Detect which cell encompasses the target text, then output its (X, Y) center coordinate. 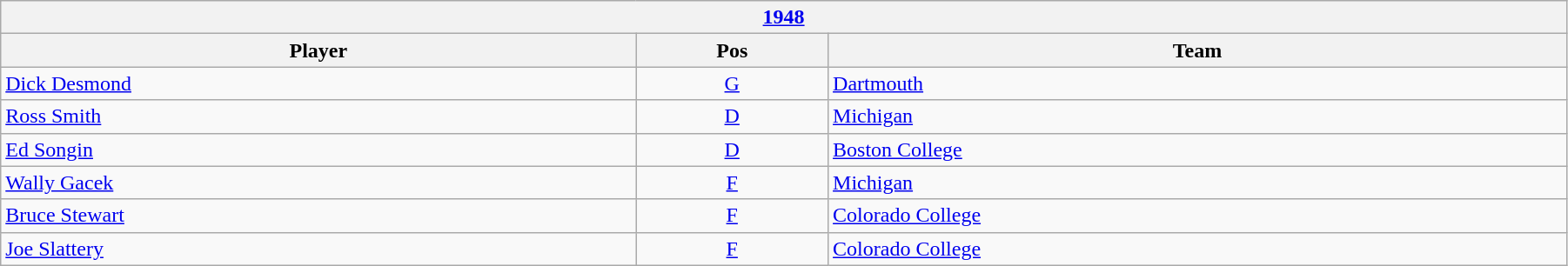
Team (1197, 50)
Pos (733, 50)
Ross Smith (318, 116)
Dartmouth (1197, 83)
Ed Songin (318, 150)
Player (318, 50)
Boston College (1197, 150)
Wally Gacek (318, 183)
1948 (784, 17)
Joe Slattery (318, 249)
Bruce Stewart (318, 216)
Dick Desmond (318, 83)
G (733, 83)
